Provide the [X, Y] coordinate of the cell's center where the given text is located.  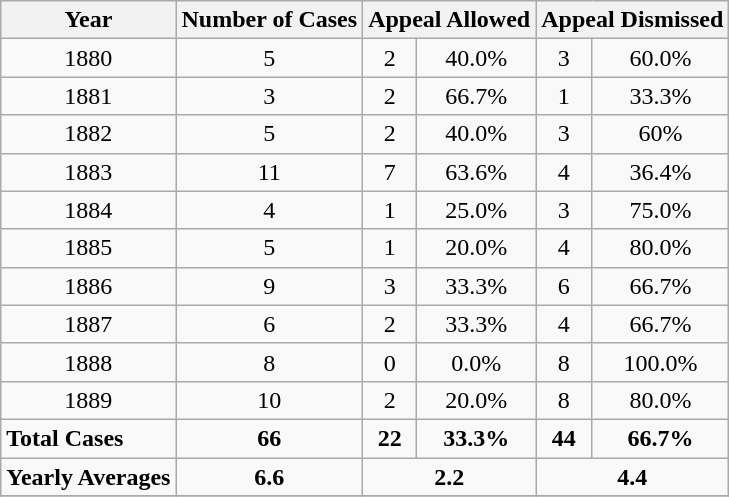
36.4% [660, 172]
Yearly Averages [88, 477]
1883 [88, 172]
9 [270, 286]
1887 [88, 324]
Appeal Dismissed [632, 20]
Appeal Allowed [450, 20]
7 [390, 172]
1882 [88, 134]
2.2 [450, 477]
10 [270, 400]
Year [88, 20]
1885 [88, 248]
4.4 [632, 477]
1886 [88, 286]
1880 [88, 58]
22 [390, 438]
66 [270, 438]
Total Cases [88, 438]
1888 [88, 362]
1881 [88, 96]
25.0% [476, 210]
0 [390, 362]
1884 [88, 210]
60% [660, 134]
11 [270, 172]
0.0% [476, 362]
44 [564, 438]
63.6% [476, 172]
1889 [88, 400]
75.0% [660, 210]
60.0% [660, 58]
100.0% [660, 362]
6.6 [270, 477]
Number of Cases [270, 20]
